Capture the cell that displays the provided text and extract its (X, Y) central coordinate. 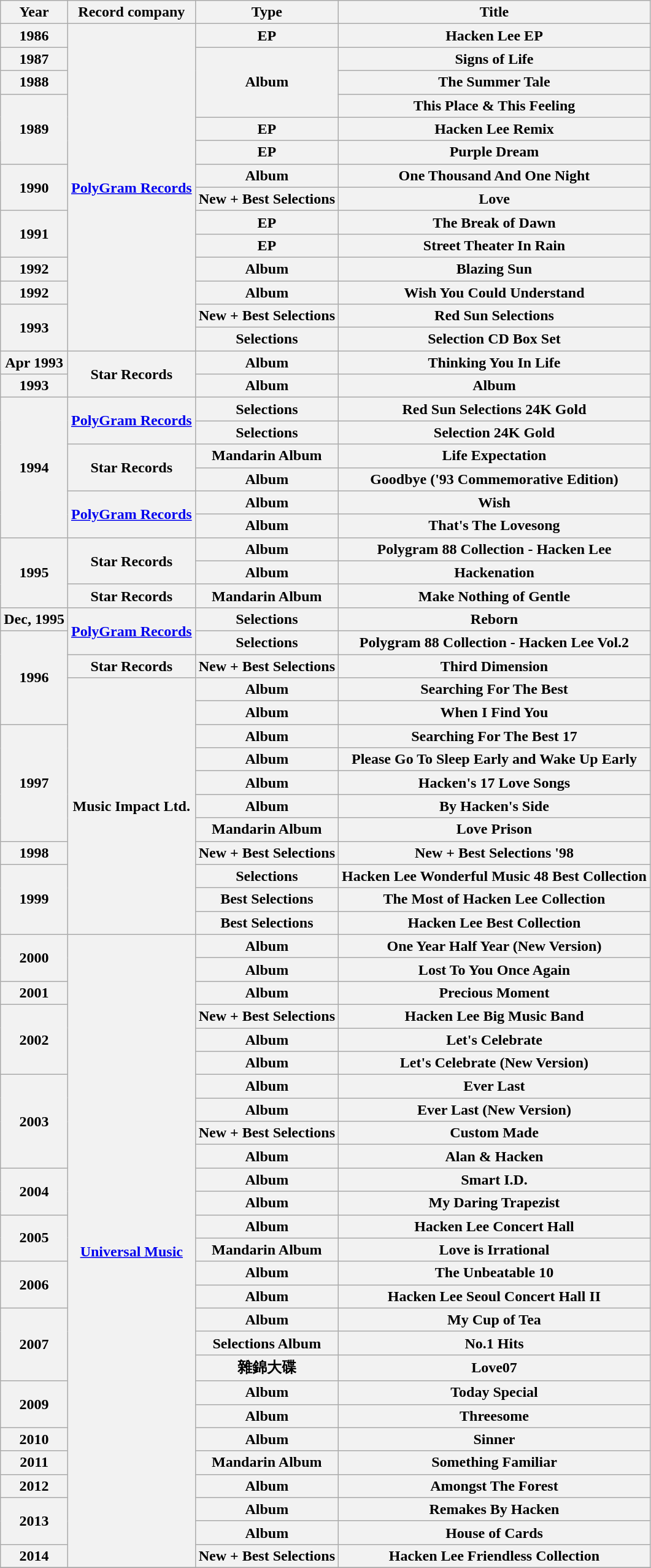
Please Go To Sleep Early and Wake Up Early (495, 759)
2005 (34, 1238)
Wish You Could Understand (495, 293)
2004 (34, 1191)
House of Cards (495, 1532)
Selections Album (266, 1343)
Hacken Lee Seoul Concert Hall II (495, 1296)
雜錦大碟 (266, 1368)
1996 (34, 677)
Universal Music (131, 1251)
Hacken Lee Big Music Band (495, 1016)
No.1 Hits (495, 1343)
That's The Lovesong (495, 526)
One Thousand And One Night (495, 175)
Apr 1993 (34, 363)
Signs of Life (495, 59)
Hacken Lee EP (495, 36)
Record company (131, 12)
Purple Dream (495, 152)
The Break of Dawn (495, 222)
Music Impact Ltd. (131, 806)
Smart I.D. (495, 1180)
Let's Celebrate (495, 1040)
Make Nothing of Gentle (495, 596)
New + Best Selections '98 (495, 853)
Amongst The Forest (495, 1486)
Hackenation (495, 572)
By Hacken's Side (495, 806)
Wish (495, 502)
2002 (34, 1039)
Lost To You Once Again (495, 969)
The Summer Tale (495, 82)
1997 (34, 783)
My Daring Trapezist (495, 1203)
Thinking You In Life (495, 363)
2014 (34, 1556)
2012 (34, 1486)
2013 (34, 1521)
Let's Celebrate (New Version) (495, 1063)
Polygram 88 Collection - Hacken Lee (495, 549)
When I Find You (495, 713)
Red Sun Selections 24K Gold (495, 409)
Selection 24K Gold (495, 432)
1988 (34, 82)
Street Theater In Rain (495, 245)
Hacken Lee Remix (495, 129)
Today Special (495, 1393)
Life Expectation (495, 456)
Blazing Sun (495, 269)
Year (34, 12)
1995 (34, 572)
Title (495, 12)
Precious Moment (495, 993)
Searching For The Best (495, 690)
1998 (34, 853)
1990 (34, 187)
Third Dimension (495, 666)
Hacken Lee Friendless Collection (495, 1556)
Something Familiar (495, 1462)
Hacken Lee Concert Hall (495, 1226)
Hacken Lee Best Collection (495, 923)
Ever Last (495, 1086)
My Cup of Tea (495, 1320)
Selection CD Box Set (495, 339)
2003 (34, 1121)
2011 (34, 1462)
Love07 (495, 1368)
Hacken's 17 Love Songs (495, 783)
Alan & Hacken (495, 1156)
Polygram 88 Collection - Hacken Lee Vol.2 (495, 642)
2000 (34, 958)
Type (266, 12)
Threesome (495, 1416)
1991 (34, 234)
One Year Half Year (New Version) (495, 946)
Hacken Lee Wonderful Music 48 Best Collection (495, 876)
1987 (34, 59)
1989 (34, 129)
1994 (34, 467)
Love (495, 199)
Love is Irrational (495, 1250)
2010 (34, 1439)
Remakes By Hacken (495, 1509)
1999 (34, 899)
Dec, 1995 (34, 619)
1986 (34, 36)
The Most of Hacken Lee Collection (495, 899)
This Place & This Feeling (495, 106)
Reborn (495, 619)
2001 (34, 993)
Searching For The Best 17 (495, 736)
Sinner (495, 1439)
Ever Last (New Version) (495, 1110)
Goodbye ('93 Commemorative Edition) (495, 479)
Custom Made (495, 1133)
The Unbeatable 10 (495, 1273)
2006 (34, 1285)
Love Prison (495, 829)
2009 (34, 1404)
2007 (34, 1345)
Red Sun Selections (495, 316)
